Return [X, Y] of the center of cell containing provided text 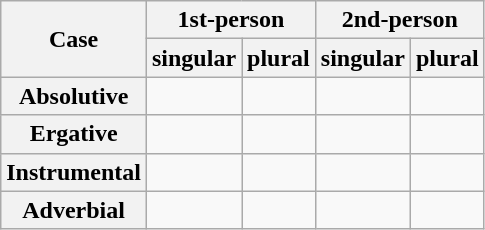
Instrumental [74, 172]
Ergative [74, 134]
1st-person [230, 20]
Absolutive [74, 96]
Adverbial [74, 210]
2nd-person [400, 20]
Case [74, 39]
